Provide the (x, y) coordinate of the cell's center where the given text is located.  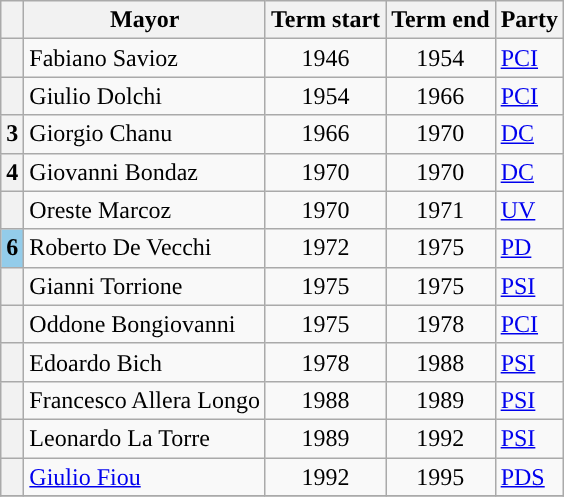
1946 (325, 58)
Term start (325, 20)
1971 (441, 210)
Francesco Allera Longo (145, 400)
Edoardo Bich (145, 362)
Term end (441, 20)
Fabiano Savioz (145, 58)
4 (12, 172)
Gianni Torrione (145, 286)
PD (529, 248)
Mayor (145, 20)
Party (529, 20)
Oddone Bongiovanni (145, 324)
Giorgio Chanu (145, 134)
6 (12, 248)
Oreste Marcoz (145, 210)
Roberto De Vecchi (145, 248)
UV (529, 210)
Giulio Dolchi (145, 96)
1995 (441, 477)
PDS (529, 477)
Giulio Fiou (145, 477)
1972 (325, 248)
Leonardo La Torre (145, 438)
Giovanni Bondaz (145, 172)
3 (12, 134)
